Provide the (X, Y) coordinate of the cell's center where the given text is located.  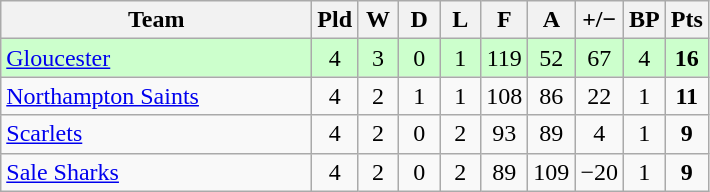
F (504, 20)
16 (686, 58)
11 (686, 96)
86 (552, 96)
22 (600, 96)
+/− (600, 20)
109 (552, 172)
−20 (600, 172)
93 (504, 134)
3 (378, 58)
Pts (686, 20)
BP (644, 20)
Pld (335, 20)
Northampton Saints (156, 96)
108 (504, 96)
Scarlets (156, 134)
52 (552, 58)
67 (600, 58)
Gloucester (156, 58)
Team (156, 20)
119 (504, 58)
D (420, 20)
Sale Sharks (156, 172)
A (552, 20)
W (378, 20)
L (460, 20)
